Identify which cell holds the provided text, then report its (X, Y) central coordinate. 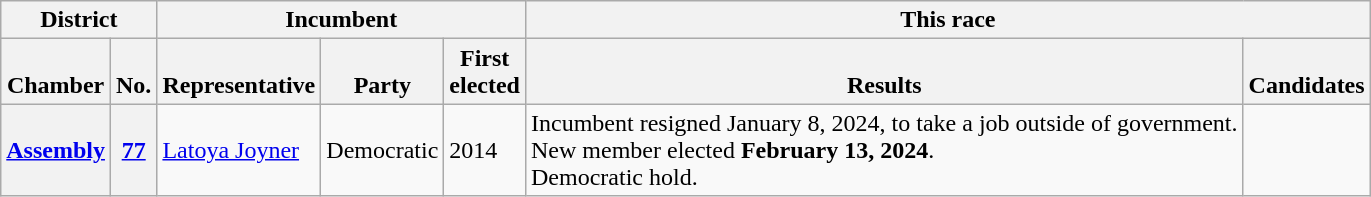
Incumbent (342, 20)
Incumbent resigned January 8, 2024, to take a job outside of government.New member elected February 13, 2024.Democratic hold. (884, 150)
Results (884, 72)
Candidates (1306, 72)
District (79, 20)
2014 (485, 150)
Democratic (382, 150)
No. (133, 72)
Party (382, 72)
Representative (239, 72)
Latoya Joyner (239, 150)
Chamber (56, 72)
This race (948, 20)
Assembly (56, 150)
Firstelected (485, 72)
77 (133, 150)
